Find where the given text appears and provide that cell's center as (X, Y) coordinate. 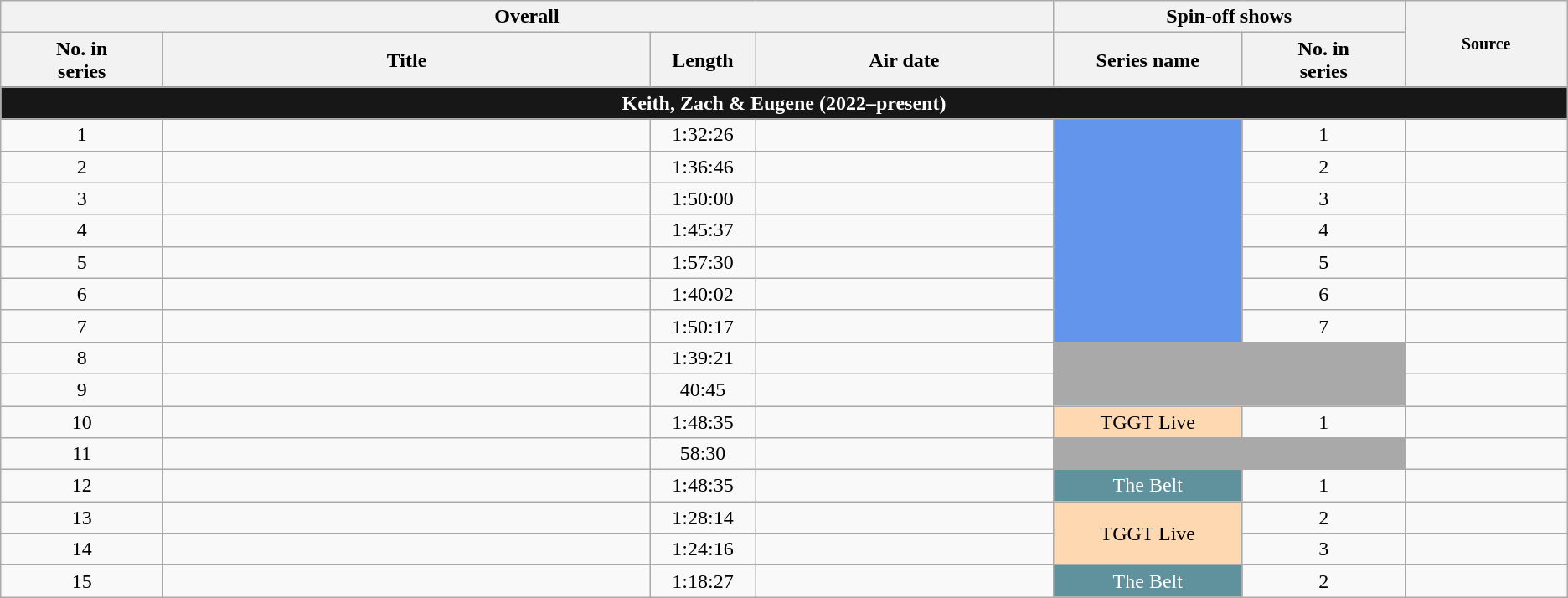
Series name (1148, 60)
12 (82, 486)
1:36:46 (702, 167)
1:18:27 (702, 581)
1:45:37 (702, 230)
Spin-off shows (1229, 17)
1:24:16 (702, 549)
13 (82, 518)
1:39:21 (702, 358)
11 (82, 454)
1:50:17 (702, 326)
1:40:02 (702, 294)
9 (82, 389)
Source (1486, 44)
1:32:26 (702, 135)
Air date (905, 60)
1:50:00 (702, 198)
8 (82, 358)
Keith, Zach & Eugene (2022–present) (784, 103)
1:28:14 (702, 518)
1:57:30 (702, 262)
58:30 (702, 454)
14 (82, 549)
15 (82, 581)
Overall (527, 17)
40:45 (702, 389)
Title (407, 60)
10 (82, 421)
Length (702, 60)
